Identify which cell holds the provided text, then report its (X, Y) central coordinate. 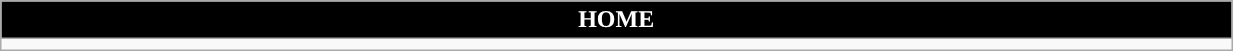
HOME (616, 20)
